Identify which cell holds the provided text, then report its [X, Y] central coordinate. 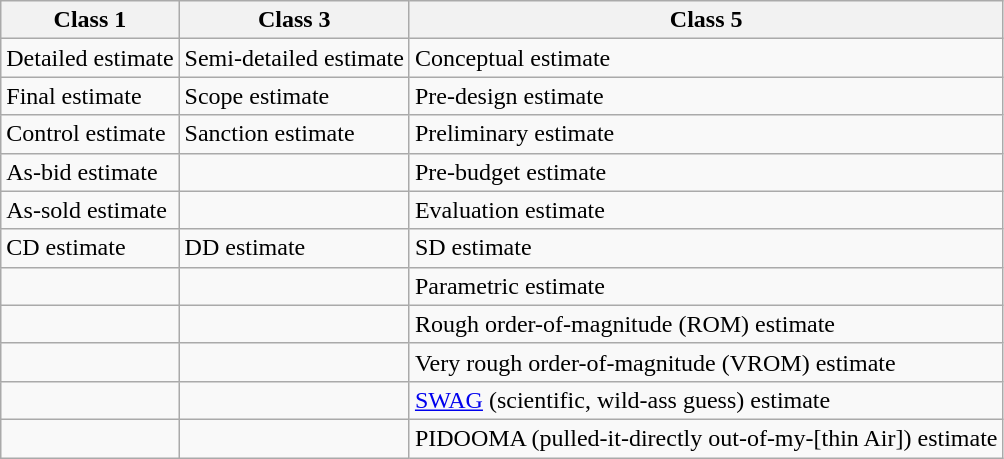
Semi-detailed estimate [294, 58]
Evaluation estimate [706, 210]
Rough order-of-magnitude (ROM) estimate [706, 324]
Pre-design estimate [706, 96]
As-bid estimate [90, 172]
CD estimate [90, 248]
SWAG (scientific, wild-ass guess) estimate [706, 400]
Class 1 [90, 20]
Final estimate [90, 96]
Conceptual estimate [706, 58]
As-sold estimate [90, 210]
DD estimate [294, 248]
Detailed estimate [90, 58]
PIDOOMA (pulled-it-directly out-of-my-[thin Air]) estimate [706, 438]
Pre-budget estimate [706, 172]
Scope estimate [294, 96]
Preliminary estimate [706, 134]
Class 3 [294, 20]
Control estimate [90, 134]
Very rough order-of-magnitude (VROM) estimate [706, 362]
Sanction estimate [294, 134]
Parametric estimate [706, 286]
SD estimate [706, 248]
Class 5 [706, 20]
